Detect which cell encompasses the target text, then output its [X, Y] center coordinate. 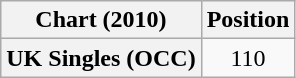
UK Singles (OCC) [101, 58]
110 [248, 58]
Position [248, 20]
Chart (2010) [101, 20]
